Locate the cell with the specified text and output its [x, y] center coordinate. 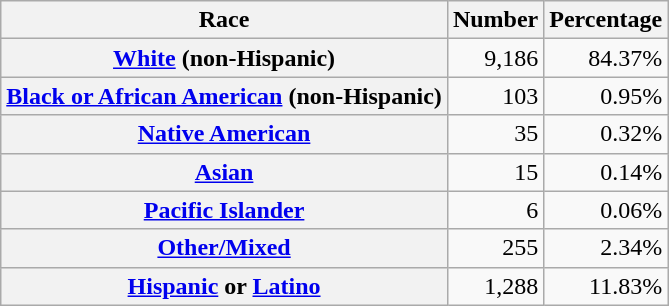
6 [495, 210]
Hispanic or Latino [224, 286]
Black or African American (non-Hispanic) [224, 96]
35 [495, 134]
Other/Mixed [224, 248]
11.83% [606, 286]
White (non-Hispanic) [224, 58]
0.14% [606, 172]
Race [224, 20]
2.34% [606, 248]
84.37% [606, 58]
Native American [224, 134]
9,186 [495, 58]
Percentage [606, 20]
1,288 [495, 286]
0.32% [606, 134]
103 [495, 96]
0.06% [606, 210]
Pacific Islander [224, 210]
15 [495, 172]
0.95% [606, 96]
Asian [224, 172]
255 [495, 248]
Number [495, 20]
